Capture the cell that displays the provided text and extract its [X, Y] central coordinate. 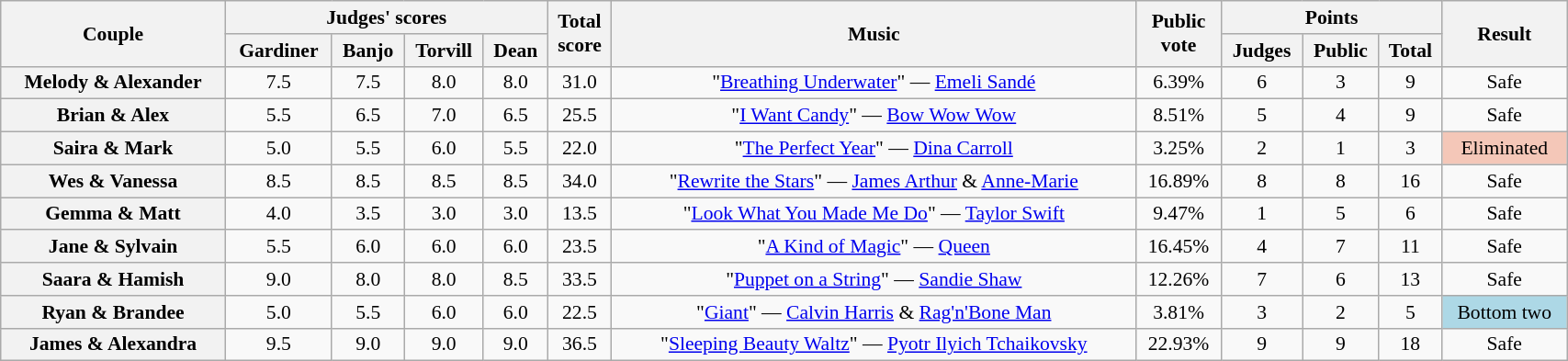
25.5 [579, 116]
22.93% [1179, 344]
Totalscore [579, 33]
36.5 [579, 344]
7.0 [444, 116]
"Giant" — Calvin Harris & Rag'n'Bone Man [874, 312]
34.0 [579, 181]
Gemma & Matt [114, 214]
18 [1411, 344]
3.25% [1179, 149]
Judges' scores [386, 17]
11 [1411, 247]
13 [1411, 279]
Jane & Sylvain [114, 247]
Dean [515, 51]
Judges [1262, 51]
6.39% [1179, 83]
Torvill [444, 51]
"Rewrite the Stars" — James Arthur & Anne-Marie [874, 181]
Public [1341, 51]
Points [1332, 17]
3.5 [367, 214]
"Look What You Made Me Do" — Taylor Swift [874, 214]
Couple [114, 33]
3.81% [1179, 312]
9.47% [1179, 214]
Wes & Vanessa [114, 181]
Brian & Alex [114, 116]
Gardiner [278, 51]
8.51% [1179, 116]
22.0 [579, 149]
23.5 [579, 247]
"I Want Candy" — Bow Wow Wow [874, 116]
16 [1411, 181]
Music [874, 33]
Saara & Hamish [114, 279]
Result [1505, 33]
33.5 [579, 279]
James & Alexandra [114, 344]
Ryan & Brandee [114, 312]
Eliminated [1505, 149]
"A Kind of Magic" — Queen [874, 247]
Banjo [367, 51]
16.89% [1179, 181]
16.45% [1179, 247]
Total [1411, 51]
12.26% [1179, 279]
Melody & Alexander [114, 83]
31.0 [579, 83]
Saira & Mark [114, 149]
"The Perfect Year" — Dina Carroll [874, 149]
Publicvote [1179, 33]
22.5 [579, 312]
9.5 [278, 344]
4.0 [278, 214]
Bottom two [1505, 312]
13.5 [579, 214]
"Sleeping Beauty Waltz" — Pyotr Ilyich Tchaikovsky [874, 344]
"Puppet on a String" — Sandie Shaw [874, 279]
"Breathing Underwater" — Emeli Sandé [874, 83]
